Extract the (x, y) coordinate from the center of the cell holding the provided text.  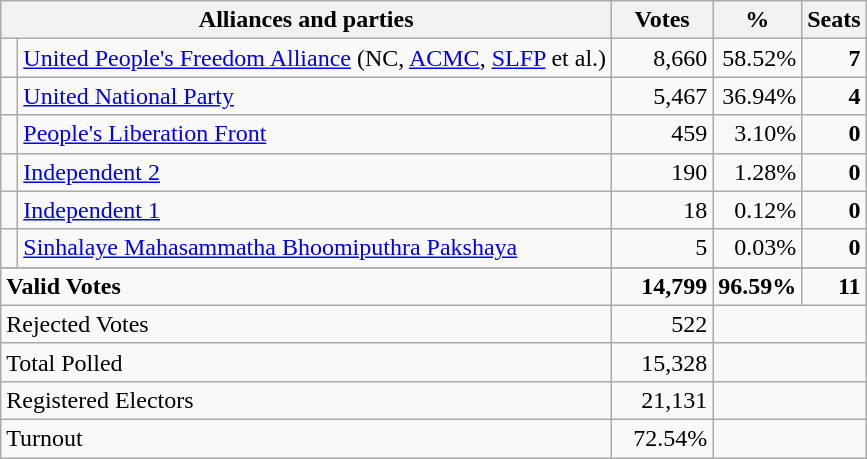
8,660 (662, 58)
0.12% (758, 210)
7 (834, 58)
5 (662, 248)
58.52% (758, 58)
Valid Votes (306, 286)
Independent 1 (315, 210)
0.03% (758, 248)
72.54% (662, 438)
Votes (662, 20)
People's Liberation Front (315, 134)
15,328 (662, 362)
Registered Electors (306, 400)
4 (834, 96)
Total Polled (306, 362)
United People's Freedom Alliance (NC, ACMC, SLFP et al.) (315, 58)
36.94% (758, 96)
18 (662, 210)
190 (662, 172)
522 (662, 324)
5,467 (662, 96)
21,131 (662, 400)
United National Party (315, 96)
11 (834, 286)
96.59% (758, 286)
Turnout (306, 438)
14,799 (662, 286)
% (758, 20)
Independent 2 (315, 172)
3.10% (758, 134)
Alliances and parties (306, 20)
1.28% (758, 172)
Rejected Votes (306, 324)
459 (662, 134)
Sinhalaye Mahasammatha Bhoomiputhra Pakshaya (315, 248)
Seats (834, 20)
